For the text-containing cell, return its midpoint in (X, Y) coordinate format. 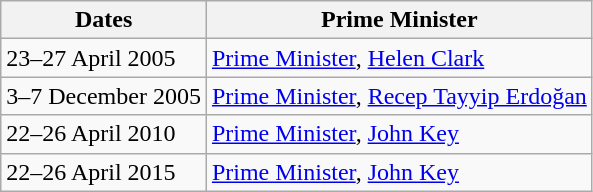
22–26 April 2010 (104, 134)
Dates (104, 20)
23–27 April 2005 (104, 58)
Prime Minister, Recep Tayyip Erdoğan (399, 96)
Prime Minister, Helen Clark (399, 58)
3–7 December 2005 (104, 96)
22–26 April 2015 (104, 172)
Prime Minister (399, 20)
